Output the [X, Y] coordinate of the center of the cell containing the given text.  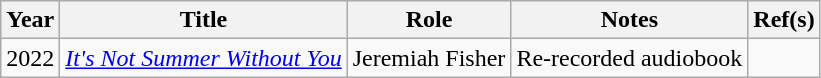
It's Not Summer Without You [204, 58]
Notes [630, 20]
2022 [30, 58]
Jeremiah Fisher [429, 58]
Ref(s) [784, 20]
Role [429, 20]
Title [204, 20]
Re-recorded audiobook [630, 58]
Year [30, 20]
